For the text-containing cell, return its midpoint in (X, Y) coordinate format. 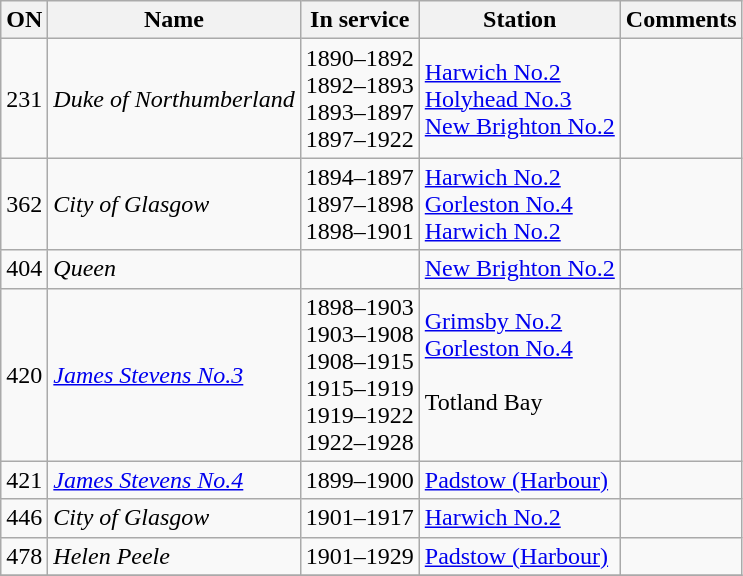
446 (24, 518)
1898–19031903–19081908–19151915–19191919–19221922–1928 (360, 374)
James Stevens No.3 (174, 374)
1901–1917 (360, 518)
420 (24, 374)
404 (24, 269)
1901–1929 (360, 556)
Station (520, 20)
Harwich No.2Gorleston No.4Harwich No.2 (520, 204)
Queen (174, 269)
Harwich No.2Holyhead No.3New Brighton No.2 (520, 98)
1899–1900 (360, 480)
Name (174, 20)
Helen Peele (174, 556)
421 (24, 480)
362 (24, 204)
Comments (681, 20)
In service (360, 20)
New Brighton No.2 (520, 269)
Harwich No.2 (520, 518)
Grimsby No.2Gorleston No.4Totland Bay (520, 374)
Duke of Northumberland (174, 98)
James Stevens No.4 (174, 480)
478 (24, 556)
1894–18971897–18981898–1901 (360, 204)
1890–18921892–18931893–18971897–1922 (360, 98)
231 (24, 98)
ON (24, 20)
